Provide the [X, Y] coordinate of the cell's center where the given text is located.  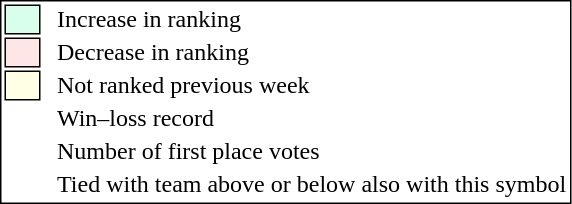
Decrease in ranking [312, 53]
Win–loss record [312, 119]
Not ranked previous week [312, 85]
Tied with team above or below also with this symbol [312, 185]
Increase in ranking [312, 19]
Number of first place votes [312, 151]
